Find where the given text appears and provide that cell's center as (X, Y) coordinate. 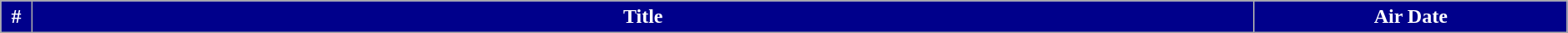
Air Date (1410, 17)
# (17, 17)
Title (643, 17)
